Detect which cell encompasses the target text, then output its (X, Y) center coordinate. 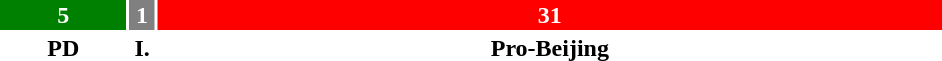
31 (550, 15)
1 (142, 15)
5 (63, 15)
